Find where the given text appears and provide that cell's center as [x, y] coordinate. 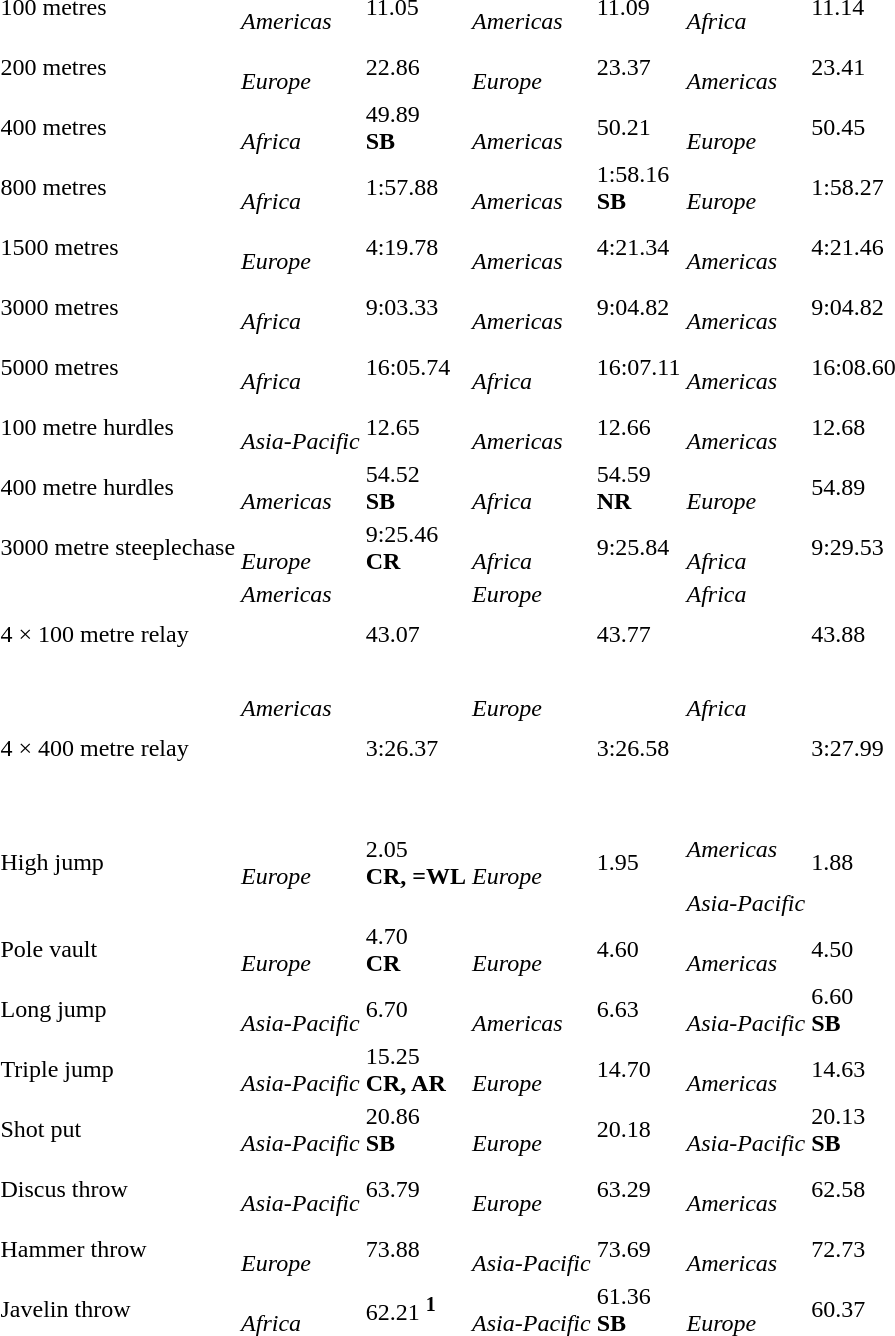
20.86 SB [416, 1130]
22.86 [416, 68]
16:05.74 [416, 368]
6.63 [638, 1010]
9:25.46 CR [416, 548]
73.69 [638, 1250]
3:26.37 [416, 748]
23.37 [638, 68]
12.65 [416, 428]
9:04.82 [638, 308]
4:21.34 [638, 248]
4.60 [638, 950]
12.66 [638, 428]
14.70 [638, 1070]
3:26.58 [638, 748]
1:58.16 SB [638, 188]
4:19.78 [416, 248]
49.89 SB [416, 128]
9:25.84 [638, 548]
54.59 NR [638, 488]
63.29 [638, 1190]
50.21 [638, 128]
2.05 CR, =WL [416, 862]
43.77 [638, 634]
1:57.88 [416, 188]
9:03.33 [416, 308]
15.25 CR, AR [416, 1070]
16:07.11 [638, 368]
1.95 [638, 862]
6.70 [416, 1010]
4.70 CR [416, 950]
73.88 [416, 1250]
AmericasAsia-Pacific [746, 862]
54.52 SB [416, 488]
63.79 [416, 1190]
43.07 [416, 634]
20.18 [638, 1130]
